Extract the (x, y) coordinate from the center of the cell holding the provided text.  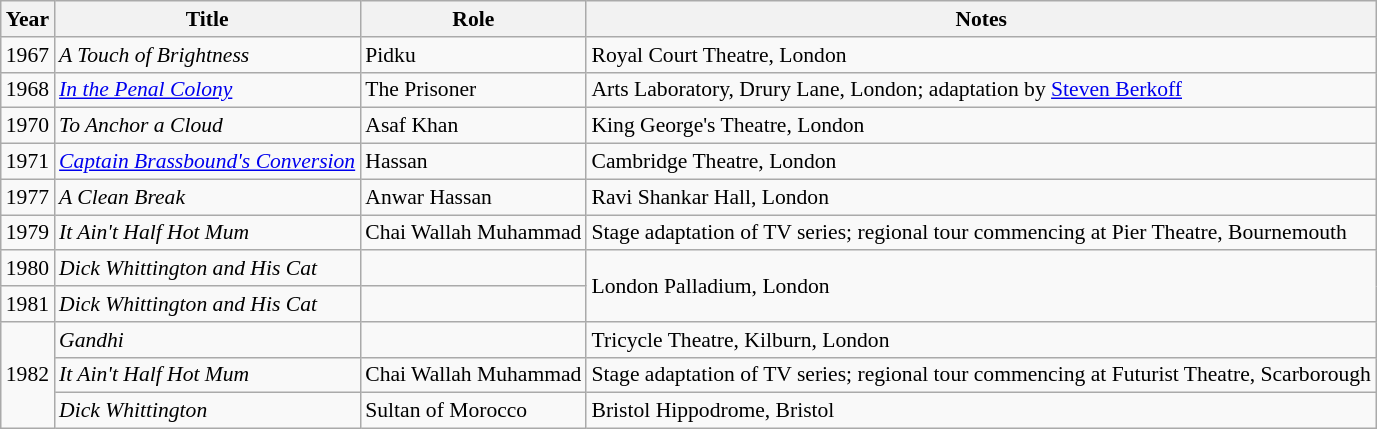
Royal Court Theatre, London (980, 55)
In the Penal Colony (207, 90)
Year (28, 19)
A Touch of Brightness (207, 55)
Notes (980, 19)
1981 (28, 304)
1980 (28, 269)
1968 (28, 90)
1971 (28, 162)
Stage adaptation of TV series; regional tour commencing at Pier Theatre, Bournemouth (980, 233)
Title (207, 19)
1967 (28, 55)
1970 (28, 126)
Asaf Khan (473, 126)
Dick Whittington (207, 411)
Sultan of Morocco (473, 411)
King George's Theatre, London (980, 126)
Role (473, 19)
Bristol Hippodrome, Bristol (980, 411)
Stage adaptation of TV series; regional tour commencing at Futurist Theatre, Scarborough (980, 375)
Cambridge Theatre, London (980, 162)
London Palladium, London (980, 286)
A Clean Break (207, 197)
Captain Brassbound's Conversion (207, 162)
1982 (28, 376)
To Anchor a Cloud (207, 126)
1977 (28, 197)
The Prisoner (473, 90)
Anwar Hassan (473, 197)
Hassan (473, 162)
Pidku (473, 55)
Ravi Shankar Hall, London (980, 197)
Gandhi (207, 340)
Arts Laboratory, Drury Lane, London; adaptation by Steven Berkoff (980, 90)
Tricycle Theatre, Kilburn, London (980, 340)
1979 (28, 233)
